Locate the cell with the specified text and output its (x, y) center coordinate. 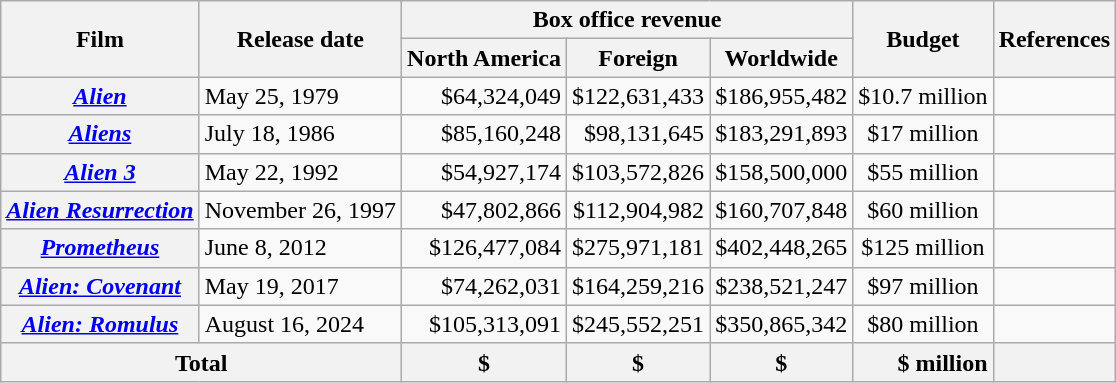
$64,324,049 (484, 96)
November 26, 1997 (300, 210)
$164,259,216 (638, 286)
$275,971,181 (638, 248)
$17 million (923, 134)
$105,313,091 (484, 324)
$54,927,174 (484, 172)
$186,955,482 (782, 96)
Alien 3 (100, 172)
$10.7 million (923, 96)
$112,904,982 (638, 210)
$55 million (923, 172)
$126,477,084 (484, 248)
References (1054, 39)
$183,291,893 (782, 134)
$125 million (923, 248)
$47,802,866 (484, 210)
Worldwide (782, 58)
$80 million (923, 324)
$98,131,645 (638, 134)
July 18, 1986 (300, 134)
$97 million (923, 286)
Prometheus (100, 248)
Box office revenue (628, 20)
$160,707,848 (782, 210)
Alien: Covenant (100, 286)
$238,521,247 (782, 286)
Total (202, 362)
Film (100, 39)
May 19, 2017 (300, 286)
June 8, 2012 (300, 248)
Foreign (638, 58)
Alien (100, 96)
August 16, 2024 (300, 324)
$350,865,342 (782, 324)
$85,160,248 (484, 134)
Alien Resurrection (100, 210)
$122,631,433 (638, 96)
Release date (300, 39)
$245,552,251 (638, 324)
North America (484, 58)
$60 million (923, 210)
$103,572,826 (638, 172)
$ million (923, 362)
$74,262,031 (484, 286)
May 25, 1979 (300, 96)
Budget (923, 39)
$402,448,265 (782, 248)
Alien: Romulus (100, 324)
May 22, 1992 (300, 172)
$158,500,000 (782, 172)
Aliens (100, 134)
